Identify which cell holds the provided text, then report its (x, y) central coordinate. 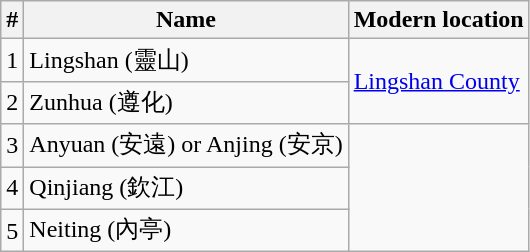
Qinjiang (欽江) (186, 188)
Lingshan (靈山) (186, 60)
Neiting (內亭) (186, 230)
Name (186, 20)
Anyuan (安遠) or Anjing (安京) (186, 146)
Lingshan County (438, 82)
4 (12, 188)
Zunhua (遵化) (186, 102)
Modern location (438, 20)
5 (12, 230)
3 (12, 146)
# (12, 20)
2 (12, 102)
1 (12, 60)
